Find where the given text appears and provide that cell's center as [x, y] coordinate. 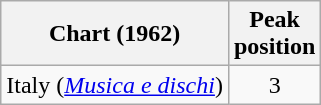
Italy (Musica e dischi) [115, 85]
3 [274, 85]
Chart (1962) [115, 34]
Peakposition [274, 34]
